Scan for the cell matching the given text and deliver its (X, Y) coordinate at center. 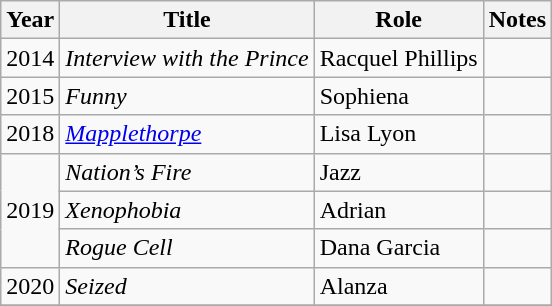
Adrian (398, 210)
Sophiena (398, 96)
Mapplethorpe (187, 134)
Role (398, 20)
Rogue Cell (187, 248)
2018 (30, 134)
Racquel Phillips (398, 58)
Interview with the Prince (187, 58)
2014 (30, 58)
Alanza (398, 286)
2015 (30, 96)
2020 (30, 286)
Notes (517, 20)
Jazz (398, 172)
Funny (187, 96)
Year (30, 20)
Dana Garcia (398, 248)
2019 (30, 210)
Lisa Lyon (398, 134)
Xenophobia (187, 210)
Nation’s Fire (187, 172)
Title (187, 20)
Seized (187, 286)
